Detect which cell encompasses the target text, then output its (X, Y) center coordinate. 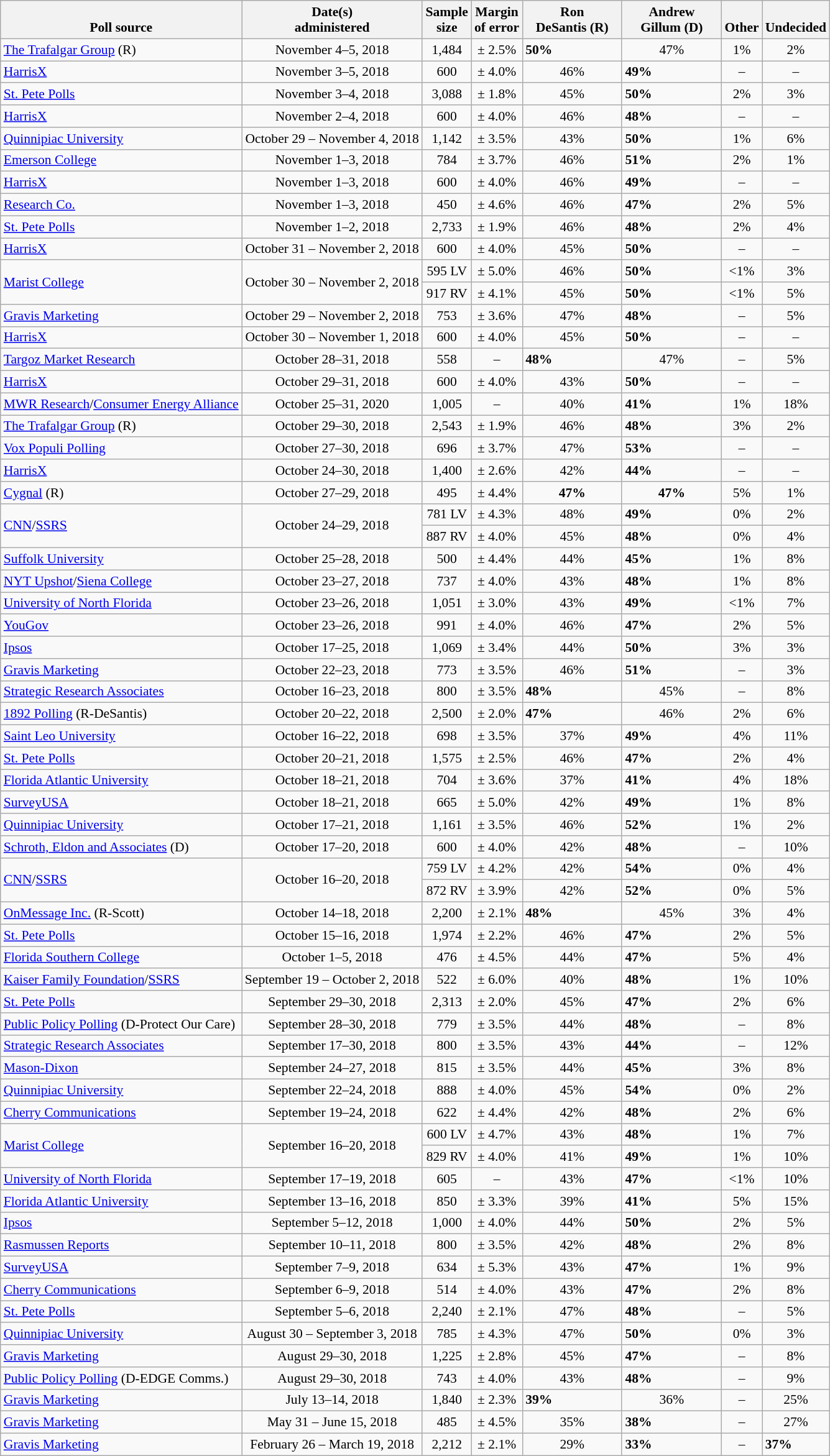
NYT Upshot/Siena College (121, 581)
October 16–20, 2018 (332, 880)
27% (796, 1422)
November 3–5, 2018 (332, 72)
± 4.2% (497, 869)
850 (446, 1201)
53% (671, 449)
Emerson College (121, 160)
October 24–29, 2018 (332, 526)
759 LV (446, 869)
November 1–2, 2018 (332, 227)
784 (446, 160)
November 2–4, 2018 (332, 116)
704 (446, 781)
1,142 (446, 139)
September 13–16, 2018 (332, 1201)
737 (446, 581)
Vox Populi Polling (121, 449)
743 (446, 1378)
September 7–9, 2018 (332, 1268)
± 4.1% (497, 293)
± 3.4% (497, 648)
2,313 (446, 1002)
595 LV (446, 272)
Rasmussen Reports (121, 1245)
November 4–5, 2018 (332, 50)
October 30 – November 2, 2018 (332, 282)
± 2.2% (497, 935)
779 (446, 1024)
± 2.6% (497, 470)
August 30 – September 3, 2018 (332, 1334)
September 22–24, 2018 (332, 1091)
October 1–5, 2018 (332, 958)
11% (796, 736)
1,161 (446, 825)
2,733 (446, 227)
1,974 (446, 935)
781 LV (446, 515)
1,575 (446, 758)
October 29 – November 4, 2018 (332, 139)
3,088 (446, 94)
38% (671, 1422)
October 29 – November 2, 2018 (332, 316)
500 (446, 559)
514 (446, 1289)
Other (741, 20)
Florida Southern College (121, 958)
October 16–23, 2018 (332, 692)
October 16–22, 2018 (332, 736)
September 19 – October 2, 2018 (332, 980)
September 29–30, 2018 (332, 1002)
15% (796, 1201)
October 20–21, 2018 (332, 758)
872 RV (446, 891)
2,543 (446, 426)
36% (671, 1400)
October 28–31, 2018 (332, 360)
829 RV (446, 1157)
Suffolk University (121, 559)
785 (446, 1334)
± 4.7% (497, 1135)
October 30 – November 1, 2018 (332, 337)
887 RV (446, 537)
1892 Polling (R-DeSantis) (121, 714)
2,200 (446, 913)
± 6.0% (497, 980)
1,051 (446, 603)
Poll source (121, 20)
Research Co. (121, 205)
October 17–20, 2018 (332, 847)
1,069 (446, 648)
1,840 (446, 1400)
October 25–28, 2018 (332, 559)
35% (572, 1422)
476 (446, 958)
522 (446, 980)
1,400 (446, 470)
917 RV (446, 293)
September 17–30, 2018 (332, 1046)
± 5.3% (497, 1268)
September 5–12, 2018 (332, 1223)
AndrewGillum (D) (671, 20)
September 5–6, 2018 (332, 1312)
Mason-Dixon (121, 1068)
± 2.3% (497, 1400)
YouGov (121, 626)
773 (446, 670)
1,005 (446, 404)
RonDeSantis (R) (572, 20)
2,212 (446, 1445)
485 (446, 1422)
991 (446, 626)
October 15–16, 2018 (332, 935)
September 24–27, 2018 (332, 1068)
558 (446, 360)
October 24–30, 2018 (332, 470)
Public Policy Polling (D-EDGE Comms.) (121, 1378)
October 27–30, 2018 (332, 449)
October 25–31, 2020 (332, 404)
November 3–4, 2018 (332, 94)
25% (796, 1400)
October 17–21, 2018 (332, 825)
1,484 (446, 50)
Kaiser Family Foundation/SSRS (121, 980)
October 20–22, 2018 (332, 714)
634 (446, 1268)
600 LV (446, 1135)
Cygnal (R) (121, 493)
2,240 (446, 1312)
October 17–25, 2018 (332, 648)
September 10–11, 2018 (332, 1245)
Undecided (796, 20)
Marginof error (497, 20)
495 (446, 493)
Targoz Market Research (121, 360)
± 1.8% (497, 94)
± 3.0% (497, 603)
OnMessage Inc. (R-Scott) (121, 913)
October 23–27, 2018 (332, 581)
± 3.9% (497, 891)
815 (446, 1068)
Date(s)administered (332, 20)
665 (446, 803)
29% (572, 1445)
1,000 (446, 1223)
622 (446, 1112)
October 14–18, 2018 (332, 913)
July 13–14, 2018 (332, 1400)
October 29–30, 2018 (332, 426)
33% (671, 1445)
605 (446, 1179)
September 28–30, 2018 (332, 1024)
698 (446, 736)
1,225 (446, 1356)
September 17–19, 2018 (332, 1179)
± 2.8% (497, 1356)
October 29–31, 2018 (332, 382)
October 27–29, 2018 (332, 493)
Public Policy Polling (D-Protect Our Care) (121, 1024)
September 19–24, 2018 (332, 1112)
± 4.6% (497, 205)
October 22–23, 2018 (332, 670)
2,500 (446, 714)
450 (446, 205)
888 (446, 1091)
12% (796, 1046)
May 31 – June 15, 2018 (332, 1422)
696 (446, 449)
753 (446, 316)
± 3.3% (497, 1201)
MWR Research/Consumer Energy Alliance (121, 404)
Saint Leo University (121, 736)
September 16–20, 2018 (332, 1146)
October 31 – November 2, 2018 (332, 249)
February 26 – March 19, 2018 (332, 1445)
Samplesize (446, 20)
September 6–9, 2018 (332, 1289)
Schroth, Eldon and Associates (D) (121, 847)
